Capture the cell that displays the provided text and extract its (X, Y) central coordinate. 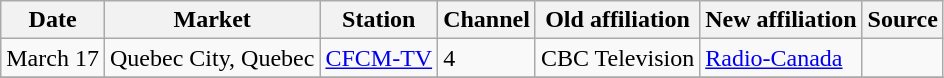
CBC Television (617, 58)
Market (212, 20)
CFCM-TV (379, 58)
Quebec City, Quebec (212, 58)
Source (902, 20)
Old affiliation (617, 20)
Station (379, 20)
Date (53, 20)
Channel (487, 20)
4 (487, 58)
Radio-Canada (781, 58)
March 17 (53, 58)
New affiliation (781, 20)
